Identify which cell holds the provided text, then report its (X, Y) central coordinate. 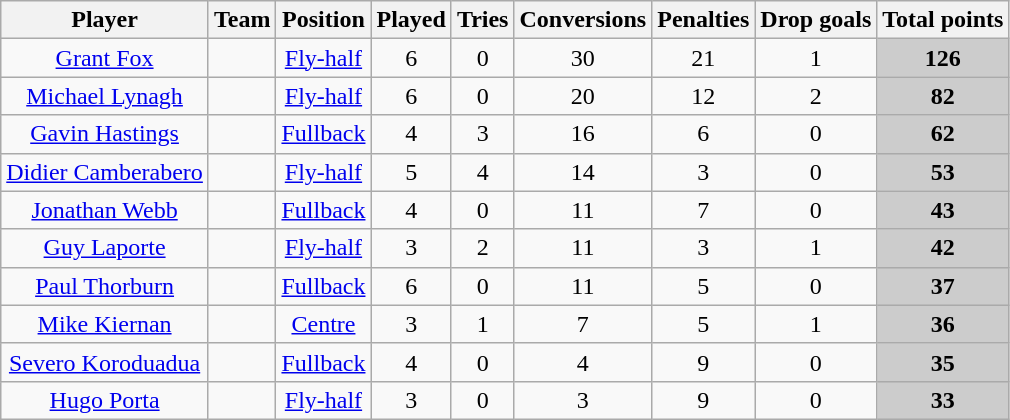
53 (943, 172)
Conversions (583, 20)
Played (411, 20)
35 (943, 362)
Penalties (704, 20)
Didier Camberabero (105, 172)
Gavin Hastings (105, 134)
36 (943, 324)
62 (943, 134)
Grant Fox (105, 58)
Tries (482, 20)
Drop goals (816, 20)
37 (943, 286)
Paul Thorburn (105, 286)
Severo Koroduadua (105, 362)
Total points (943, 20)
Team (242, 20)
43 (943, 210)
42 (943, 248)
Michael Lynagh (105, 96)
82 (943, 96)
14 (583, 172)
12 (704, 96)
Mike Kiernan (105, 324)
Centre (324, 324)
30 (583, 58)
33 (943, 400)
20 (583, 96)
Guy Laporte (105, 248)
Jonathan Webb (105, 210)
16 (583, 134)
Player (105, 20)
Hugo Porta (105, 400)
21 (704, 58)
Position (324, 20)
126 (943, 58)
